Determine the (x, y) coordinate at the center of the cell enclosing the given text.  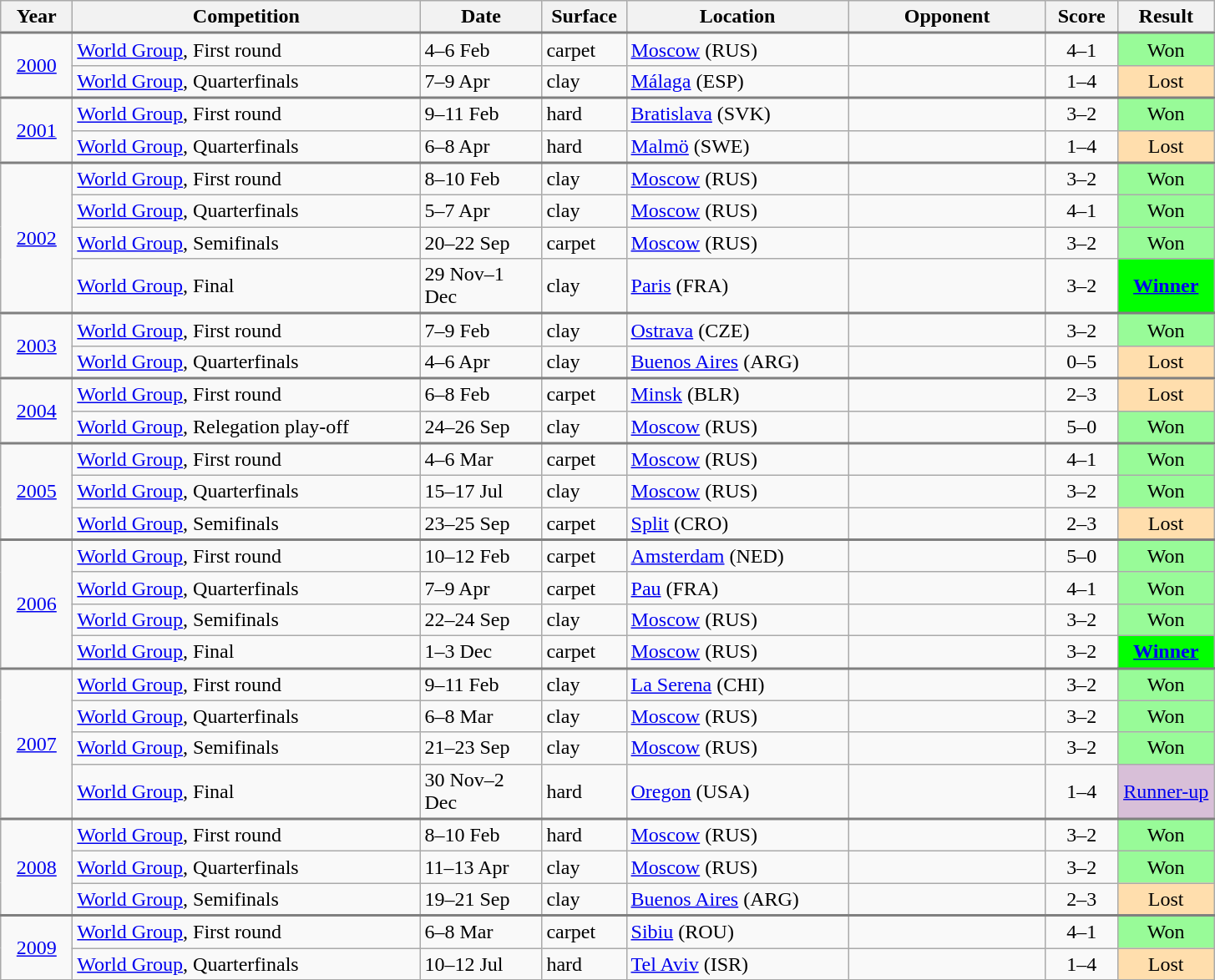
Oregon (USA) (737, 791)
Score (1081, 17)
Paris (FRA) (737, 286)
Málaga (ESP) (737, 82)
10–12 Feb (481, 556)
Runner-up (1166, 791)
22–24 Sep (481, 619)
2006 (37, 604)
Location (737, 17)
Competition (246, 17)
30 Nov–2 Dec (481, 791)
Pau (FRA) (737, 588)
10–12 Jul (481, 964)
7–9 Feb (481, 331)
4–6 Apr (481, 362)
Opponent (947, 17)
Year (37, 17)
2009 (37, 948)
Split (CRO) (737, 524)
Bratislava (SVK) (737, 114)
2004 (37, 411)
0–5 (1081, 362)
World Group, Relegation play-off (246, 427)
Ostrava (CZE) (737, 331)
6–8 Feb (481, 394)
2001 (37, 130)
La Serena (CHI) (737, 684)
23–25 Sep (481, 524)
Sibiu (ROU) (737, 932)
2003 (37, 346)
Date (481, 17)
Surface (585, 17)
4–6 Feb (481, 50)
21–23 Sep (481, 748)
4–6 Mar (481, 459)
24–26 Sep (481, 427)
Malmö (SWE) (737, 147)
Minsk (BLR) (737, 394)
20–22 Sep (481, 243)
2002 (37, 239)
15–17 Jul (481, 492)
2000 (37, 66)
Tel Aviv (ISR) (737, 964)
11–13 Apr (481, 867)
2005 (37, 492)
Amsterdam (NED) (737, 556)
1–3 Dec (481, 651)
29 Nov–1 Dec (481, 286)
5–7 Apr (481, 211)
6–8 Apr (481, 147)
19–21 Sep (481, 900)
Result (1166, 17)
2007 (37, 743)
2008 (37, 867)
